For the text-containing cell, return its midpoint in (X, Y) coordinate format. 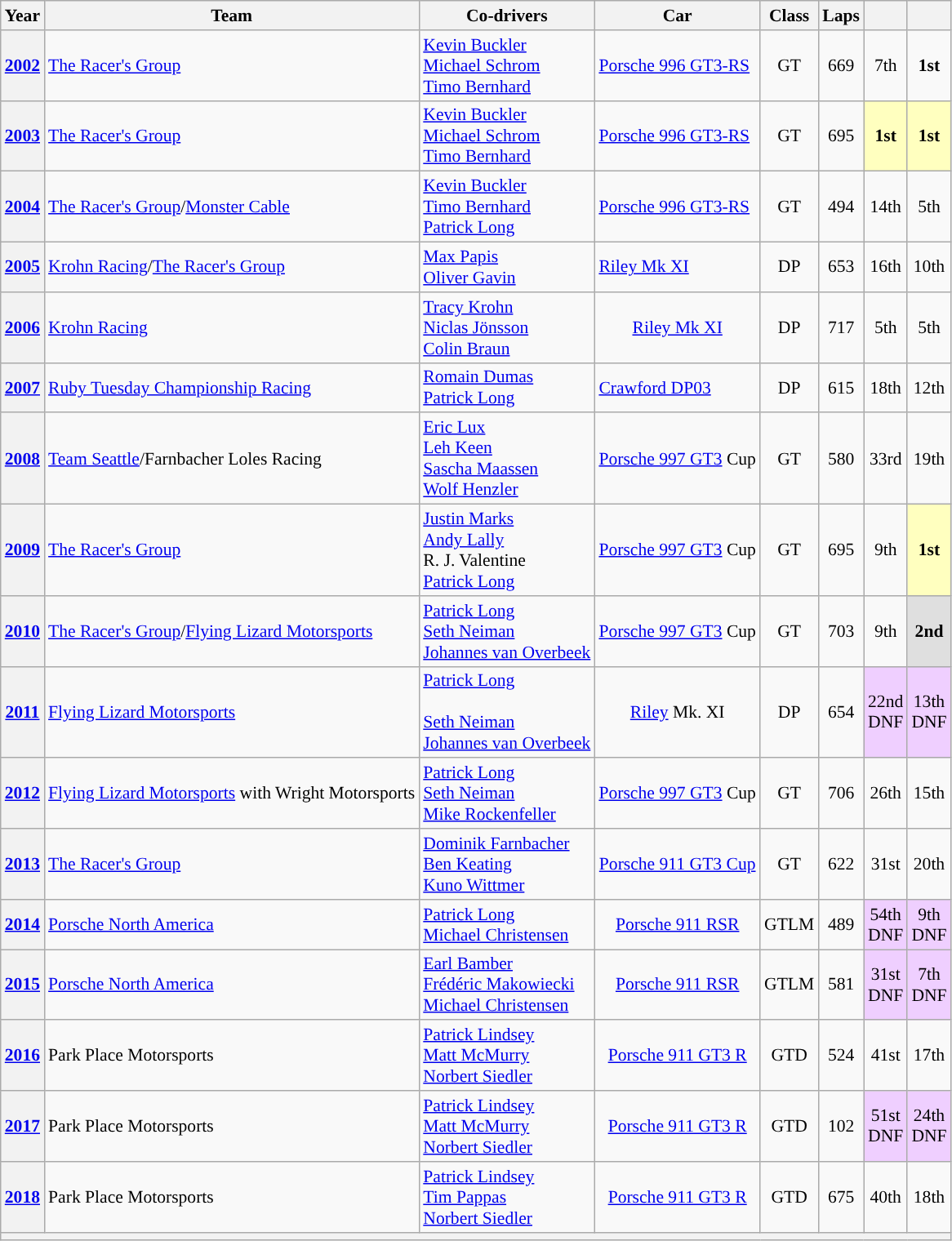
16th (885, 268)
2014 (23, 924)
2002 (23, 65)
31st (885, 864)
Krohn Racing (232, 328)
15th (929, 794)
524 (841, 1056)
9thDNF (929, 924)
Justin Marks Andy Lally R. J. Valentine Patrick Long (506, 550)
102 (841, 1127)
Class (789, 16)
2nd (929, 632)
2008 (23, 459)
Team Seattle/Farnbacher Loles Racing (232, 459)
669 (841, 65)
703 (841, 632)
2012 (23, 794)
13thDNF (929, 712)
2006 (23, 328)
489 (841, 924)
Porsche 911 GT3 Cup (678, 864)
654 (841, 712)
Krohn Racing/The Racer's Group (232, 268)
580 (841, 459)
2003 (23, 136)
17th (929, 1056)
Eric Lux Leh Keen Sascha Maassen Wolf Henzler (506, 459)
622 (841, 864)
2011 (23, 712)
Earl Bamber Frédéric Makowiecki Michael Christensen (506, 985)
Co-drivers (506, 16)
2010 (23, 632)
2018 (23, 1197)
2005 (23, 268)
20th (929, 864)
Patrick Lindsey Tim Pappas Norbert Siedler (506, 1197)
615 (841, 387)
Laps (841, 16)
12th (929, 387)
26th (885, 794)
494 (841, 207)
14th (885, 207)
Flying Lizard Motorsports (232, 712)
24thDNF (929, 1127)
653 (841, 268)
Kevin Buckler Timo Bernhard Patrick Long (506, 207)
581 (841, 985)
2015 (23, 985)
The Racer's Group/Monster Cable (232, 207)
41st (885, 1056)
Year (23, 16)
2017 (23, 1127)
19th (929, 459)
717 (841, 328)
Max Papis Oliver Gavin (506, 268)
Team (232, 16)
The Racer's Group/Flying Lizard Motorsports (232, 632)
Car (678, 16)
22ndDNF (885, 712)
7th (885, 65)
54thDNF (885, 924)
675 (841, 1197)
10th (929, 268)
51stDNF (885, 1127)
Dominik Farnbacher Ben Keating Kuno Wittmer (506, 864)
Riley Mk. XI (678, 712)
Patrick Long Seth Neiman Mike Rockenfeller (506, 794)
Ruby Tuesday Championship Racing (232, 387)
Romain Dumas Patrick Long (506, 387)
Flying Lizard Motorsports with Wright Motorsports (232, 794)
2007 (23, 387)
Tracy Krohn Niclas Jönsson Colin Braun (506, 328)
31stDNF (885, 985)
2016 (23, 1056)
2009 (23, 550)
2004 (23, 207)
706 (841, 794)
7thDNF (929, 985)
33rd (885, 459)
Crawford DP03 (678, 387)
40th (885, 1197)
Patrick Long Michael Christensen (506, 924)
2013 (23, 864)
